Detect which cell encompasses the target text, then output its [X, Y] center coordinate. 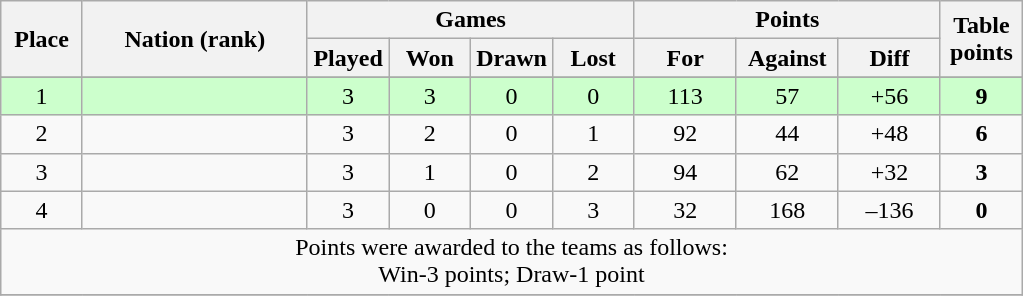
For [685, 58]
32 [685, 210]
57 [787, 96]
Diff [889, 58]
168 [787, 210]
Place [42, 39]
6 [981, 134]
113 [685, 96]
Points were awarded to the teams as follows:Win-3 points; Draw-1 point [512, 262]
Lost [593, 58]
Drawn [512, 58]
Against [787, 58]
+32 [889, 172]
Games [470, 20]
92 [685, 134]
62 [787, 172]
Nation (rank) [194, 39]
Tablepoints [981, 39]
Won [430, 58]
+56 [889, 96]
4 [42, 210]
9 [981, 96]
Points [787, 20]
Played [348, 58]
–136 [889, 210]
94 [685, 172]
44 [787, 134]
+48 [889, 134]
